Scan for the cell matching the given text and deliver its [x, y] coordinate at center. 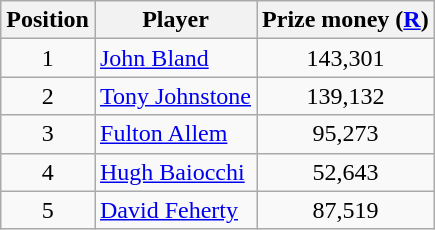
143,301 [346, 58]
2 [48, 96]
Player [175, 20]
3 [48, 134]
5 [48, 210]
Position [48, 20]
87,519 [346, 210]
Prize money (R) [346, 20]
John Bland [175, 58]
1 [48, 58]
Fulton Allem [175, 134]
Hugh Baiocchi [175, 172]
4 [48, 172]
Tony Johnstone [175, 96]
139,132 [346, 96]
52,643 [346, 172]
95,273 [346, 134]
David Feherty [175, 210]
